Locate the cell with the specified text and output its [x, y] center coordinate. 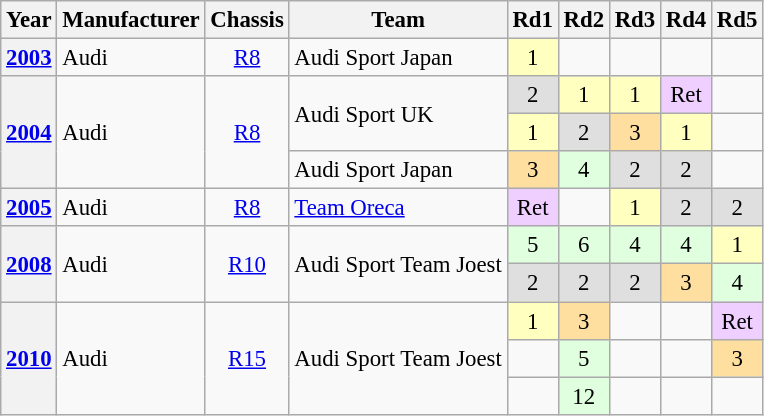
Chassis [247, 20]
2003 [29, 58]
2010 [29, 358]
R10 [247, 264]
Rd3 [634, 20]
2008 [29, 264]
Rd2 [584, 20]
Team Oreca [398, 208]
Rd4 [686, 20]
Audi Sport UK [398, 114]
6 [584, 245]
Year [29, 20]
2005 [29, 208]
Rd1 [532, 20]
Rd5 [738, 20]
Team [398, 20]
Manufacturer [131, 20]
12 [584, 396]
2004 [29, 132]
R15 [247, 358]
